Pinpoint the cell where the given text exists, returning its [X, Y] midpoint coordinate. 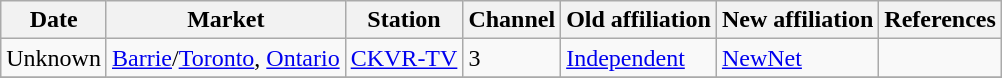
References [940, 20]
Date [54, 20]
3 [512, 58]
CKVR-TV [404, 58]
Unknown [54, 58]
NewNet [797, 58]
Station [404, 20]
Old affiliation [639, 20]
New affiliation [797, 20]
Market [226, 20]
Barrie/Toronto, Ontario [226, 58]
Channel [512, 20]
Independent [639, 58]
